From the cell containing the given text, extract its center point as (X, Y) coordinate. 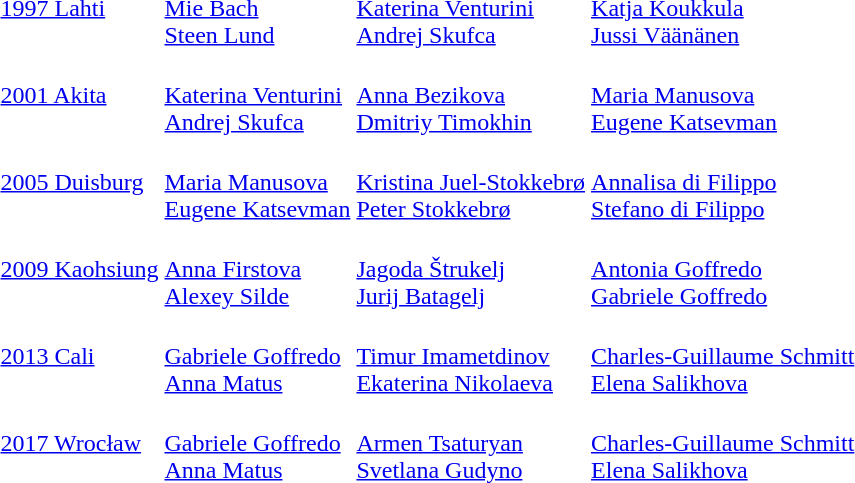
Anna BezikovaDmitriy Timokhin (471, 95)
Katerina VenturiniAndrej Skufca (258, 95)
Kristina Juel-StokkebrøPeter Stokkebrø (471, 182)
Maria ManusovaEugene Katsevman (258, 182)
Gabriele GoffredoAnna Matus (258, 356)
Timur ImametdinovEkaterina Nikolaeva (471, 356)
Jagoda ŠtrukeljJurij Batagelj (471, 269)
Anna FirstovaAlexey Silde (258, 269)
